Output the [x, y] coordinate of the center of the cell containing the given text.  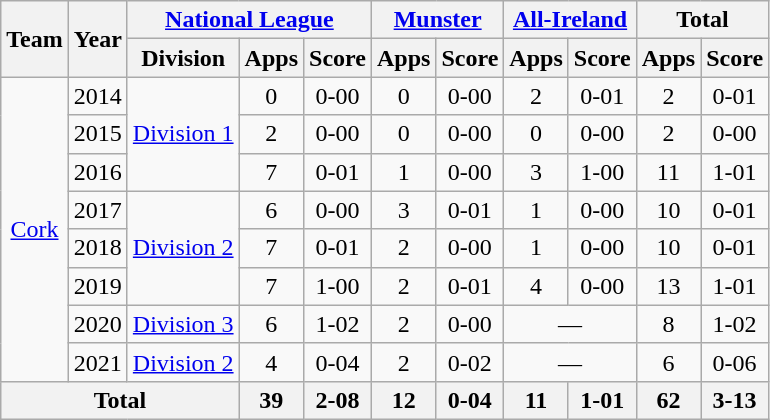
2017 [98, 210]
8 [668, 324]
Division 3 [183, 324]
Munster [437, 20]
12 [403, 400]
National League [249, 20]
Cork [35, 229]
62 [668, 400]
2019 [98, 286]
Division [183, 58]
Team [35, 39]
13 [668, 286]
3-13 [735, 400]
Division 1 [183, 134]
2015 [98, 134]
39 [271, 400]
Year [98, 39]
0-06 [735, 362]
0-02 [470, 362]
2018 [98, 248]
2021 [98, 362]
2014 [98, 96]
2-08 [338, 400]
2020 [98, 324]
2016 [98, 172]
All-Ireland [570, 20]
